Extract the [x, y] coordinate from the center of the cell holding the provided text.  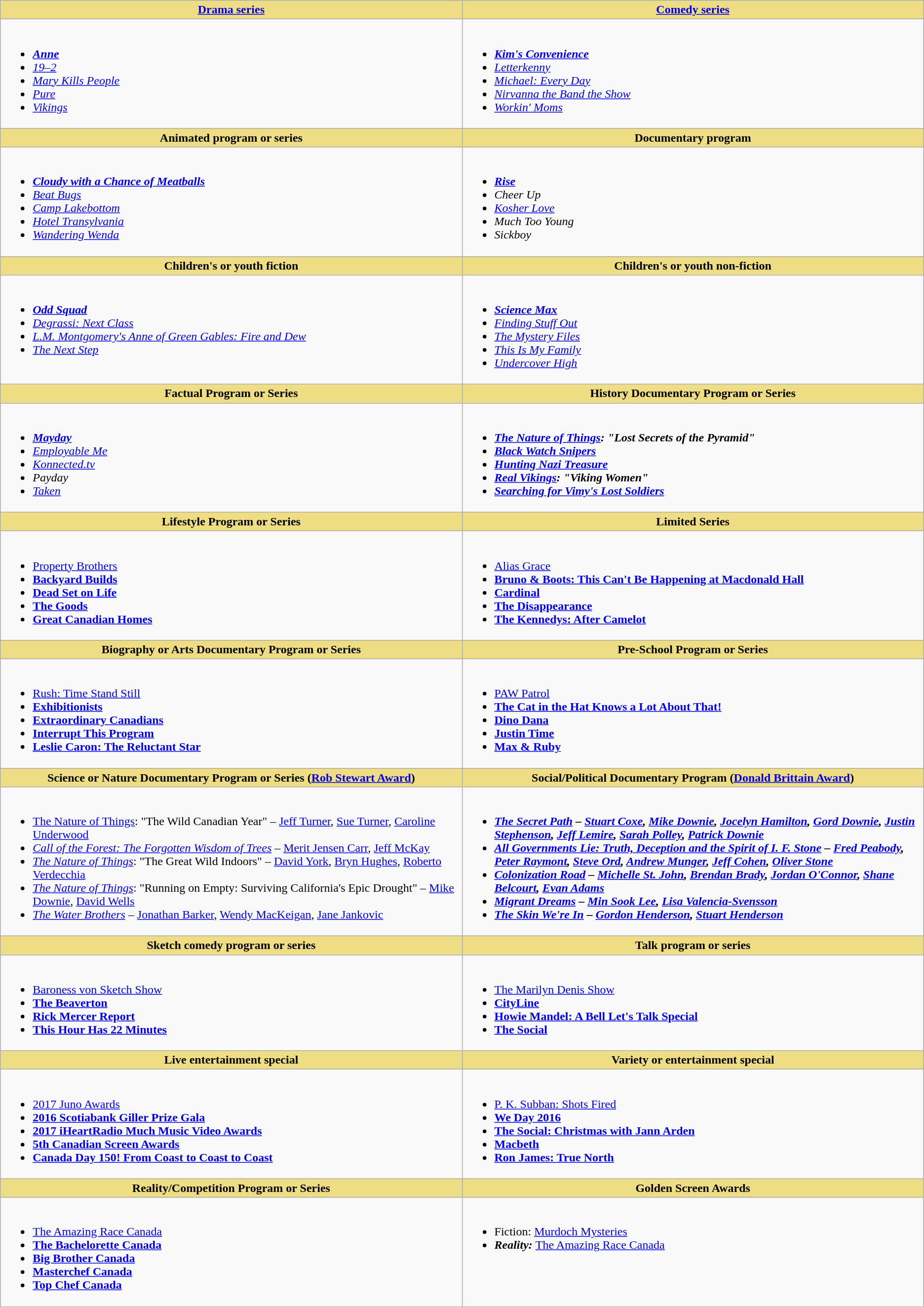
The Marilyn Denis ShowCityLineHowie Mandel: A Bell Let's Talk SpecialThe Social [693, 1003]
Live entertainment special [231, 1060]
Factual Program or Series [231, 394]
Baroness von Sketch ShowThe BeavertonRick Mercer ReportThis Hour Has 22 Minutes [231, 1003]
Kim's ConvenienceLetterkennyMichael: Every DayNirvanna the Band the ShowWorkin' Moms [693, 74]
Odd SquadDegrassi: Next ClassL.M. Montgomery's Anne of Green Gables: Fire and DewThe Next Step [231, 330]
Lifestyle Program or Series [231, 521]
RiseCheer UpKosher LoveMuch Too YoungSickboy [693, 201]
Sketch comedy program or series [231, 946]
Social/Political Documentary Program (Donald Brittain Award) [693, 778]
The Amazing Race CanadaThe Bachelorette CanadaBig Brother CanadaMasterchef CanadaTop Chef Canada [231, 1252]
Biography or Arts Documentary Program or Series [231, 649]
Rush: Time Stand StillExhibitionistsExtraordinary CanadiansInterrupt This ProgramLeslie Caron: The Reluctant Star [231, 713]
Animated program or series [231, 138]
Children's or youth fiction [231, 266]
MaydayEmployable MeKonnected.tvPaydayTaken [231, 457]
P. K. Subban: Shots FiredWe Day 2016The Social: Christmas with Jann ArdenMacbethRon James: True North [693, 1124]
Variety or entertainment special [693, 1060]
Limited Series [693, 521]
History Documentary Program or Series [693, 394]
Property BrothersBackyard BuildsDead Set on LifeThe GoodsGreat Canadian Homes [231, 586]
Comedy series [693, 10]
Documentary program [693, 138]
Talk program or series [693, 946]
Cloudy with a Chance of MeatballsBeat BugsCamp LakebottomHotel TransylvaniaWandering Wenda [231, 201]
Science or Nature Documentary Program or Series (Rob Stewart Award) [231, 778]
Reality/Competition Program or Series [231, 1188]
Golden Screen Awards [693, 1188]
Pre-School Program or Series [693, 649]
Science MaxFinding Stuff OutThe Mystery FilesThis Is My FamilyUndercover High [693, 330]
Children's or youth non-fiction [693, 266]
Fiction: Murdoch MysteriesReality: The Amazing Race Canada [693, 1252]
Drama series [231, 10]
PAW PatrolThe Cat in the Hat Knows a Lot About That!Dino DanaJustin TimeMax & Ruby [693, 713]
Anne19–2Mary Kills PeoplePureVikings [231, 74]
Alias GraceBruno & Boots: This Can't Be Happening at Macdonald HallCardinalThe DisappearanceThe Kennedys: After Camelot [693, 586]
